Extract the (X, Y) coordinate from the center of the cell holding the provided text.  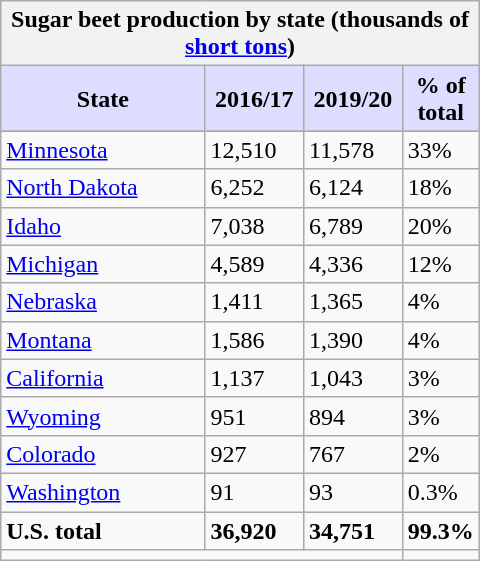
20% (440, 226)
2019/20 (354, 98)
Nebraska (103, 302)
767 (354, 454)
6,124 (354, 188)
1,390 (354, 340)
894 (354, 416)
Wyoming (103, 416)
State (103, 98)
U.S. total (103, 531)
1,043 (354, 378)
Washington (103, 492)
Montana (103, 340)
2% (440, 454)
36,920 (254, 531)
0.3% (440, 492)
34,751 (354, 531)
1,365 (354, 302)
1,411 (254, 302)
California (103, 378)
6,789 (354, 226)
6,252 (254, 188)
12,510 (254, 150)
927 (254, 454)
2016/17 (254, 98)
1,586 (254, 340)
Sugar beet production by state (thousands of short tons) (240, 34)
12% (440, 264)
33% (440, 150)
% of total (440, 98)
99.3% (440, 531)
Colorado (103, 454)
7,038 (254, 226)
1,137 (254, 378)
North Dakota (103, 188)
Idaho (103, 226)
4,589 (254, 264)
11,578 (354, 150)
Minnesota (103, 150)
93 (354, 492)
951 (254, 416)
4,336 (354, 264)
18% (440, 188)
Michigan (103, 264)
91 (254, 492)
